Return (x, y) of the center of cell containing provided text 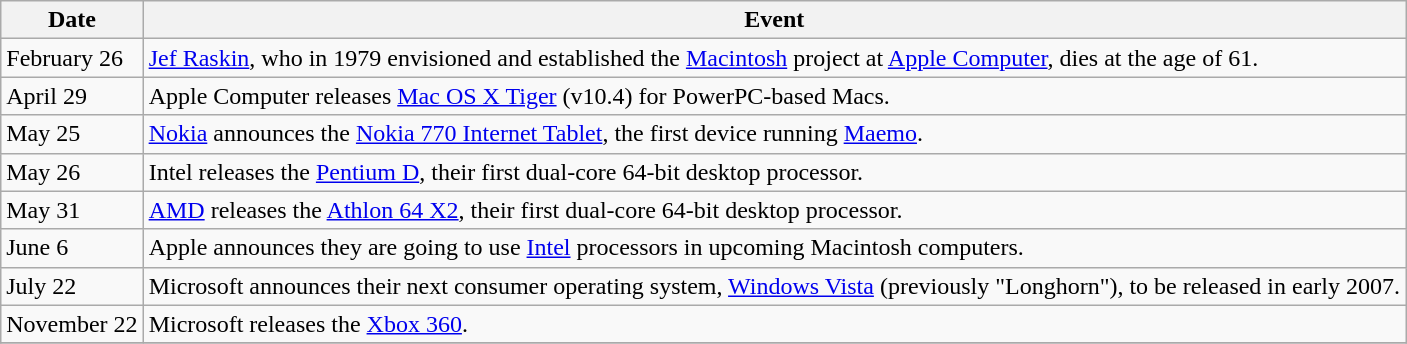
Apple Computer releases Mac OS X Tiger (v10.4) for PowerPC-based Macs. (774, 96)
Jef Raskin, who in 1979 envisioned and established the Macintosh project at Apple Computer, dies at the age of 61. (774, 58)
February 26 (72, 58)
June 6 (72, 248)
May 25 (72, 134)
Nokia announces the Nokia 770 Internet Tablet, the first device running Maemo. (774, 134)
November 22 (72, 324)
Microsoft announces their next consumer operating system, Windows Vista (previously "Longhorn"), to be released in early 2007. (774, 286)
April 29 (72, 96)
Date (72, 20)
Intel releases the Pentium D, their first dual-core 64-bit desktop processor. (774, 172)
May 31 (72, 210)
Apple announces they are going to use Intel processors in upcoming Macintosh computers. (774, 248)
Microsoft releases the Xbox 360. (774, 324)
AMD releases the Athlon 64 X2, their first dual-core 64-bit desktop processor. (774, 210)
May 26 (72, 172)
July 22 (72, 286)
Event (774, 20)
